Detect which cell encompasses the target text, then output its (x, y) center coordinate. 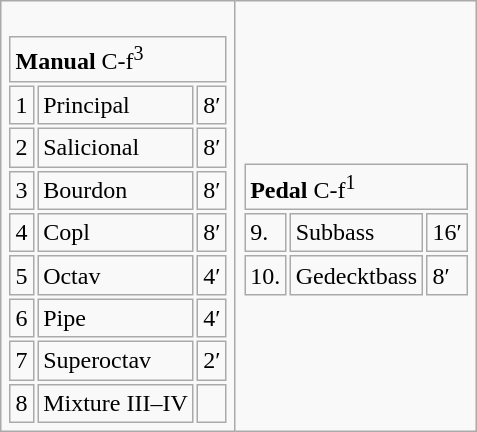
Gedecktbass (356, 276)
16′ (447, 233)
3 (22, 190)
Pedal C-f1 (356, 187)
2′ (212, 361)
2 (22, 148)
4 (22, 233)
6 (22, 318)
Copl (116, 233)
Mixture III–IV (116, 403)
Salicional (116, 148)
Pedal C-f1 9. Subbass 16′ 10. Gedecktbass 8′ (356, 216)
8 (22, 403)
10. (266, 276)
1 (22, 105)
Manual C-f3 (118, 59)
Pipe (116, 318)
Octav (116, 276)
Principal (116, 105)
Superoctav (116, 361)
7 (22, 361)
Subbass (356, 233)
Bourdon (116, 190)
5 (22, 276)
Manual C-f3 1 Principal 8′ 2 Salicional 8′ 3 Bourdon 8′ 4 Copl 8′ 5 Octav 4′ 6 Pipe 4′ 7 Superoctav 2′ 8 Mixture III–IV (118, 216)
9. (266, 233)
